Locate the cell with the specified text and output its (x, y) center coordinate. 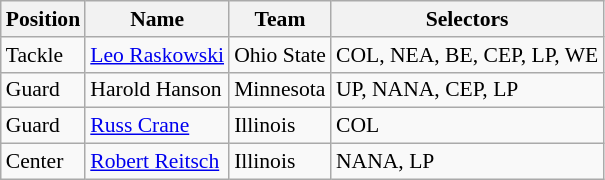
COL, NEA, BE, CEP, LP, WE (467, 55)
Leo Raskowski (157, 55)
Position (43, 19)
Minnesota (280, 90)
Team (280, 19)
Tackle (43, 55)
Russ Crane (157, 126)
UP, NANA, CEP, LP (467, 90)
Center (43, 162)
NANA, LP (467, 162)
Ohio State (280, 55)
Selectors (467, 19)
Robert Reitsch (157, 162)
Harold Hanson (157, 90)
COL (467, 126)
Name (157, 19)
